Provide the [X, Y] coordinate of the cell's center where the given text is located.  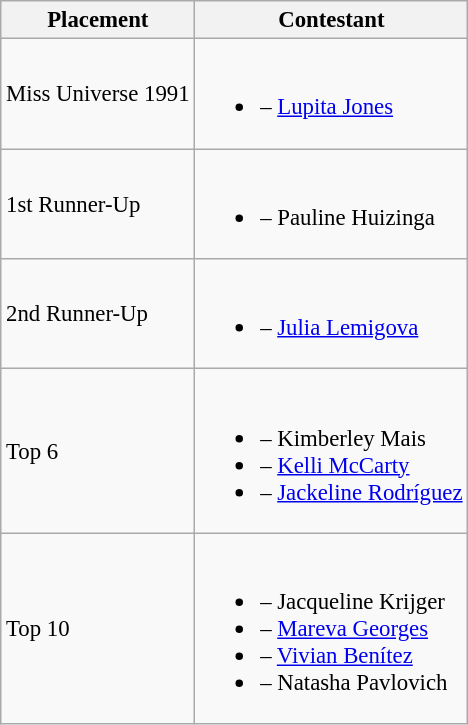
– Julia Lemigova [332, 314]
2nd Runner-Up [98, 314]
– Lupita Jones [332, 94]
Top 10 [98, 628]
– Pauline Huizinga [332, 204]
Top 6 [98, 451]
Placement [98, 20]
– Kimberley Mais – Kelli McCarty – Jackeline Rodríguez [332, 451]
1st Runner-Up [98, 204]
– Jacqueline Krijger – Mareva Georges – Vivian Benítez – Natasha Pavlovich [332, 628]
Miss Universe 1991 [98, 94]
Contestant [332, 20]
